Return the (x, y) coordinate for the center point of the cell that contains the specified text.  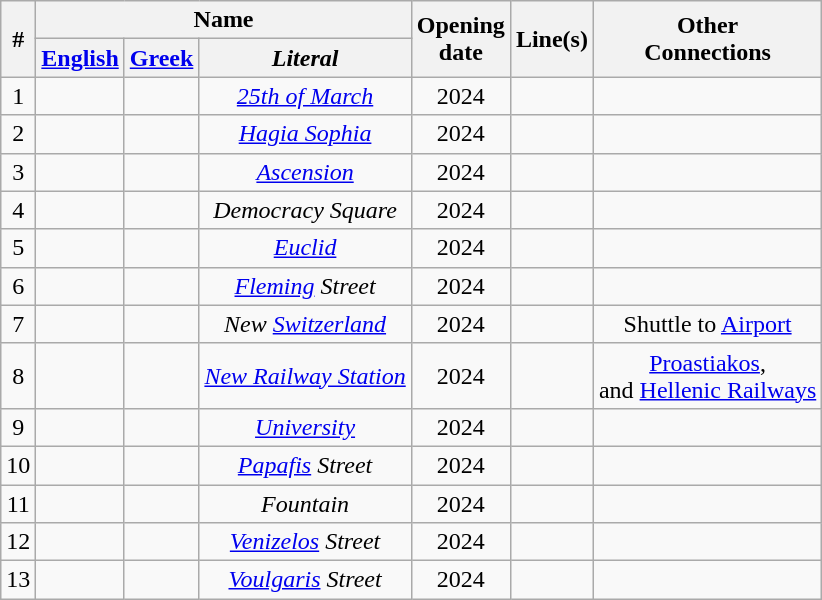
Shuttle to Airport (707, 324)
New Railway Station (305, 376)
Hagia Sophia (305, 134)
Euclid (305, 248)
# (18, 39)
25th of March (305, 96)
8 (18, 376)
Voulgaris Street (305, 580)
Greek (162, 58)
Openingdate (460, 39)
English (80, 58)
5 (18, 248)
7 (18, 324)
11 (18, 503)
Proastiakos,and Hellenic Railways (707, 376)
Ascension (305, 172)
Fleming Street (305, 286)
University (305, 427)
Literal (305, 58)
10 (18, 465)
Venizelos Street (305, 542)
New Switzerland (305, 324)
6 (18, 286)
Democracy Square (305, 210)
9 (18, 427)
1 (18, 96)
2 (18, 134)
4 (18, 210)
Name (224, 20)
Fountain (305, 503)
12 (18, 542)
OtherConnections (707, 39)
13 (18, 580)
Papafis Street (305, 465)
Line(s) (552, 39)
3 (18, 172)
